For the text-containing cell, return its midpoint in [X, Y] coordinate format. 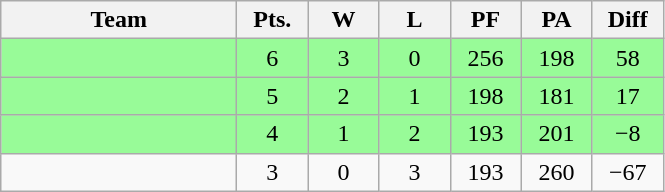
PA [556, 20]
L [414, 20]
Pts. [272, 20]
−67 [628, 172]
17 [628, 96]
Diff [628, 20]
201 [556, 134]
58 [628, 58]
Team [119, 20]
6 [272, 58]
4 [272, 134]
260 [556, 172]
W [344, 20]
PF [486, 20]
−8 [628, 134]
181 [556, 96]
5 [272, 96]
256 [486, 58]
